Detect which cell encompasses the target text, then output its [X, Y] center coordinate. 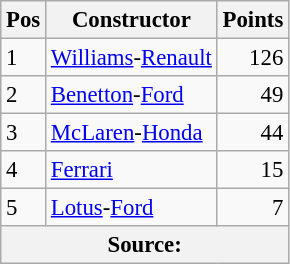
2 [24, 95]
McLaren-Honda [132, 133]
Lotus-Ford [132, 208]
Pos [24, 20]
Constructor [132, 20]
3 [24, 133]
126 [252, 58]
7 [252, 208]
15 [252, 170]
5 [24, 208]
4 [24, 170]
Points [252, 20]
Williams-Renault [132, 58]
49 [252, 95]
Source: [145, 245]
Ferrari [132, 170]
1 [24, 58]
Benetton-Ford [132, 95]
44 [252, 133]
